Provide the [x, y] coordinate of the cell's center where the given text is located.  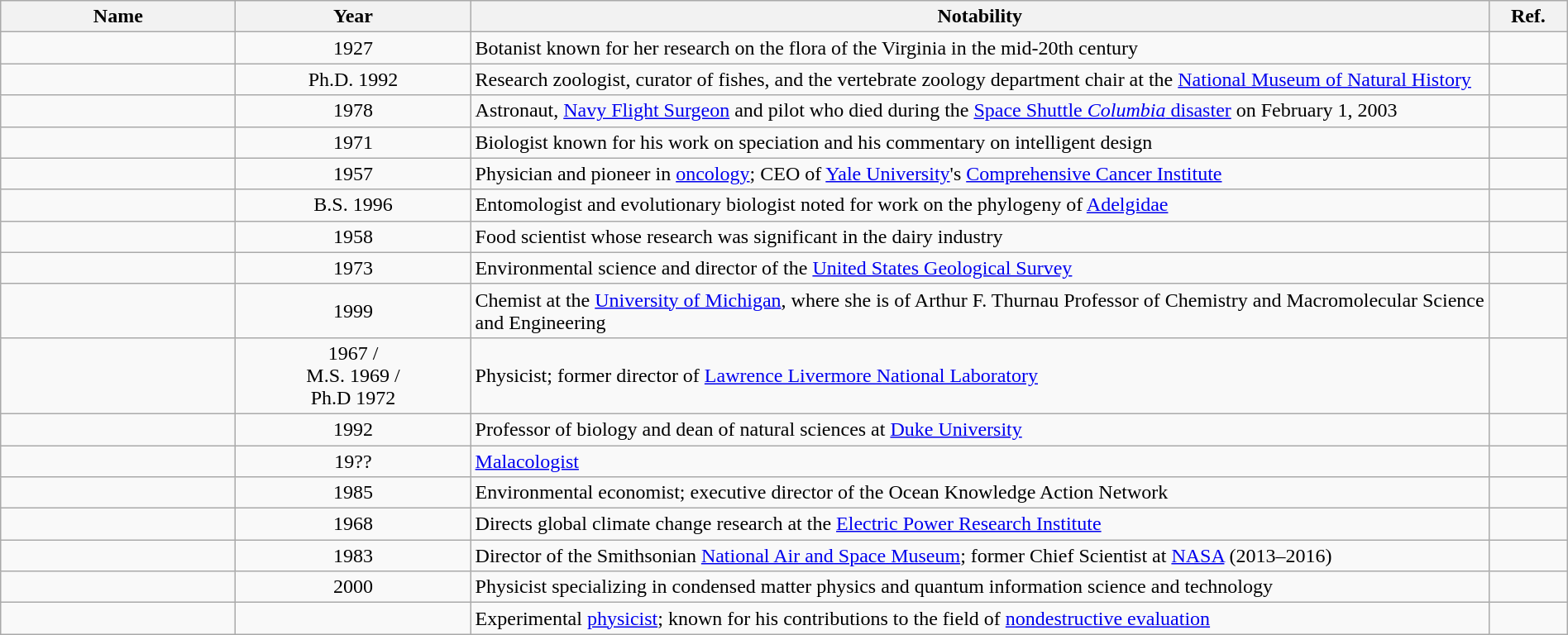
Chemist at the University of Michigan, where she is of Arthur F. Thurnau Professor of Chemistry and Macromolecular Science and Engineering [979, 311]
Director of the Smithsonian National Air and Space Museum; former Chief Scientist at NASA (2013–2016) [979, 556]
Notability [979, 17]
B.S. 1996 [353, 205]
Research zoologist, curator of fishes, and the vertebrate zoology department chair at the National Museum of Natural History [979, 79]
Name [118, 17]
1971 [353, 142]
2000 [353, 587]
Entomologist and evolutionary biologist noted for work on the phylogeny of Adelgidae [979, 205]
Physicist; former director of Lawrence Livermore National Laboratory [979, 375]
1973 [353, 268]
Biologist known for his work on speciation and his commentary on intelligent design [979, 142]
Professor of biology and dean of natural sciences at Duke University [979, 429]
1985 [353, 493]
Physician and pioneer in oncology; CEO of Yale University's Comprehensive Cancer Institute [979, 174]
Environmental economist; executive director of the Ocean Knowledge Action Network [979, 493]
1927 [353, 48]
Directs global climate change research at the Electric Power Research Institute [979, 524]
Experimental physicist; known for his contributions to the field of nondestructive evaluation [979, 618]
Astronaut, Navy Flight Surgeon and pilot who died during the Space Shuttle Columbia disaster on February 1, 2003 [979, 111]
Malacologist [979, 461]
Ref. [1528, 17]
Ph.D. 1992 [353, 79]
1957 [353, 174]
Environmental science and director of the United States Geological Survey [979, 268]
1983 [353, 556]
1999 [353, 311]
1978 [353, 111]
1958 [353, 236]
1967 /M.S. 1969 /Ph.D 1972 [353, 375]
Year [353, 17]
Botanist known for her research on the flora of the Virginia in the mid-20th century [979, 48]
1968 [353, 524]
Physicist specializing in condensed matter physics and quantum information science and technology [979, 587]
1992 [353, 429]
19?? [353, 461]
Food scientist whose research was significant in the dairy industry [979, 236]
